Capture the cell that displays the provided text and extract its (X, Y) central coordinate. 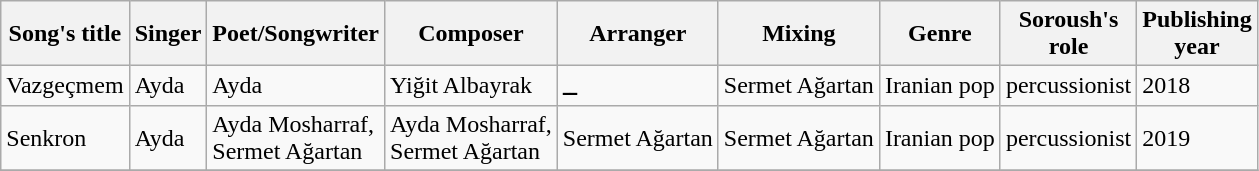
Yiğit Albayrak (472, 86)
Senkron (65, 138)
Poet/Songwriter (296, 34)
Mixing (798, 34)
Arranger (638, 34)
Song's title (65, 34)
ــ (638, 86)
Genre (940, 34)
2019 (1197, 138)
Publishingyear (1197, 34)
2018 (1197, 86)
Vazgeçmem (65, 86)
Soroush'srole (1068, 34)
Singer (168, 34)
Composer (472, 34)
